Return (X, Y) of the center of cell containing provided text 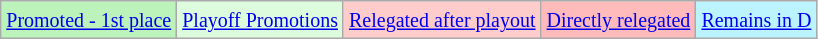
Directly relegated (618, 20)
Relegated after playout (442, 20)
Remains in D (756, 20)
Playoff Promotions (260, 20)
Promoted - 1st place (89, 20)
